Search for the cell housing the specified text and yield its [X, Y] center coordinate. 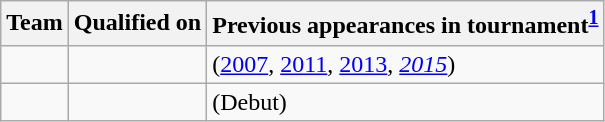
(Debut) [406, 102]
Qualified on [137, 24]
Previous appearances in tournament1 [406, 24]
(2007, 2011, 2013, 2015) [406, 64]
Team [35, 24]
